Pinpoint the cell where the given text exists, returning its [x, y] midpoint coordinate. 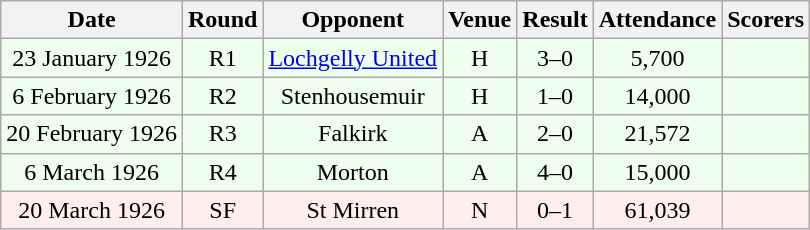
Lochgelly United [353, 58]
Round [222, 20]
6 February 1926 [92, 96]
1–0 [555, 96]
Attendance [657, 20]
0–1 [555, 210]
Opponent [353, 20]
N [480, 210]
R3 [222, 134]
3–0 [555, 58]
4–0 [555, 172]
5,700 [657, 58]
Result [555, 20]
20 February 1926 [92, 134]
2–0 [555, 134]
R4 [222, 172]
15,000 [657, 172]
Morton [353, 172]
21,572 [657, 134]
20 March 1926 [92, 210]
Date [92, 20]
R1 [222, 58]
R2 [222, 96]
St Mirren [353, 210]
Venue [480, 20]
Falkirk [353, 134]
23 January 1926 [92, 58]
61,039 [657, 210]
Scorers [766, 20]
6 March 1926 [92, 172]
Stenhousemuir [353, 96]
SF [222, 210]
14,000 [657, 96]
